Pinpoint the cell where the given text exists, returning its (X, Y) midpoint coordinate. 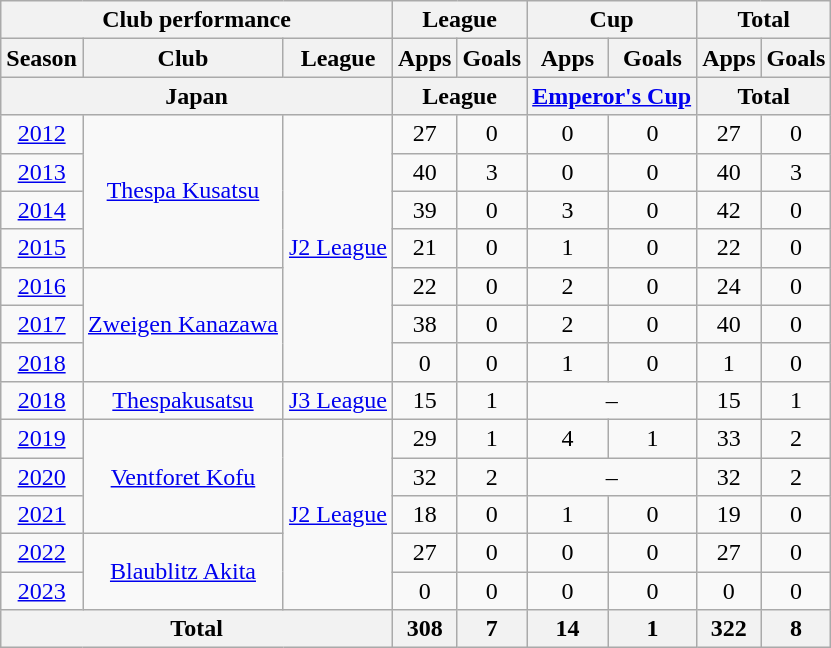
Blaublitz Akita (182, 572)
2015 (42, 248)
Cup (612, 20)
19 (729, 515)
2022 (42, 553)
14 (568, 629)
Club (182, 58)
4 (568, 438)
8 (796, 629)
39 (424, 210)
29 (424, 438)
2014 (42, 210)
2013 (42, 172)
J3 League (338, 400)
Ventforet Kofu (182, 476)
2016 (42, 286)
Zweigen Kanazawa (182, 324)
18 (424, 515)
2019 (42, 438)
Thespakusatsu (182, 400)
2021 (42, 515)
2017 (42, 324)
322 (729, 629)
Japan (197, 96)
42 (729, 210)
2023 (42, 591)
21 (424, 248)
2012 (42, 134)
24 (729, 286)
38 (424, 324)
Emperor's Cup (612, 96)
2020 (42, 477)
Club performance (197, 20)
7 (492, 629)
308 (424, 629)
33 (729, 438)
Thespa Kusatsu (182, 191)
Season (42, 58)
